Detect which cell encompasses the target text, then output its (X, Y) center coordinate. 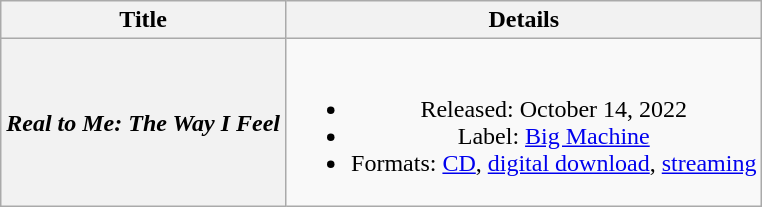
Released: October 14, 2022Label: Big MachineFormats: CD, digital download, streaming (524, 122)
Details (524, 20)
Title (144, 20)
Real to Me: The Way I Feel (144, 122)
